From the cell containing the given text, extract its center point as [X, Y] coordinate. 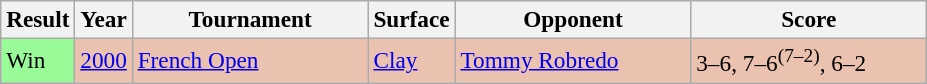
Opponent [573, 19]
Tommy Robredo [573, 60]
Year [104, 19]
Score [809, 19]
2000 [104, 60]
3–6, 7–6(7–2), 6–2 [809, 60]
French Open [250, 60]
Result [38, 19]
Surface [412, 19]
Clay [412, 60]
Tournament [250, 19]
Win [38, 60]
